Capture the cell that displays the provided text and extract its (x, y) central coordinate. 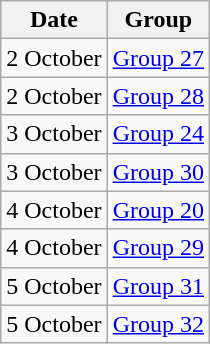
Group 24 (158, 134)
Group 32 (158, 324)
Date (54, 20)
Group 29 (158, 248)
Group 31 (158, 286)
Group 28 (158, 96)
Group 20 (158, 210)
Group (158, 20)
Group 27 (158, 58)
Group 30 (158, 172)
